Output the (X, Y) coordinate of the center of the cell containing the given text.  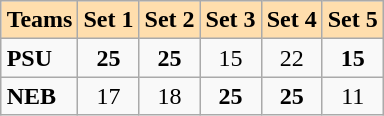
22 (292, 58)
Set 3 (230, 20)
Teams (40, 20)
Set 1 (108, 20)
NEB (40, 96)
Set 2 (170, 20)
11 (352, 96)
17 (108, 96)
18 (170, 96)
Set 5 (352, 20)
PSU (40, 58)
Set 4 (292, 20)
